Pinpoint the cell where the given text exists, returning its (X, Y) midpoint coordinate. 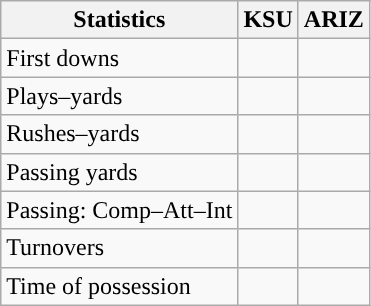
Time of possession (120, 286)
Rushes–yards (120, 134)
Passing yards (120, 172)
KSU (268, 20)
Turnovers (120, 248)
ARIZ (334, 20)
Passing: Comp–Att–Int (120, 210)
Statistics (120, 20)
Plays–yards (120, 96)
First downs (120, 58)
